Find where the given text appears and provide that cell's center as [x, y] coordinate. 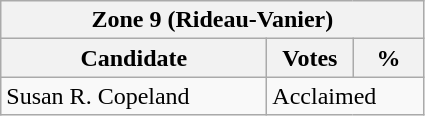
Acclaimed [346, 96]
Zone 9 (Rideau-Vanier) [212, 20]
Susan R. Copeland [134, 96]
Candidate [134, 58]
% [388, 58]
Votes [310, 58]
